Determine the [x, y] coordinate at the center of the cell enclosing the given text.  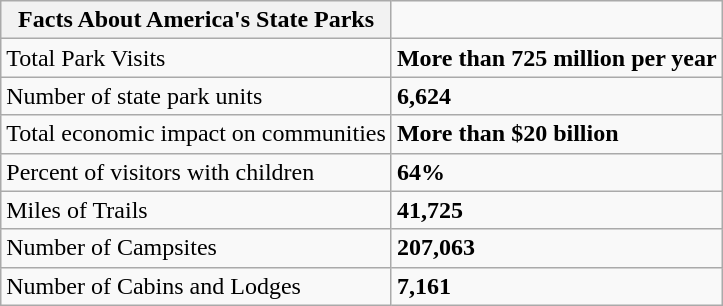
Number of state park units [196, 96]
Percent of visitors with children [196, 172]
7,161 [556, 286]
More than $20 billion [556, 134]
Number of Campsites [196, 248]
Miles of Trails [196, 210]
Total economic impact on communities [196, 134]
Total Park Visits [196, 58]
Number of Cabins and Lodges [196, 286]
41,725 [556, 210]
More than 725 million per year [556, 58]
Facts About America's State Parks [196, 20]
64% [556, 172]
207,063 [556, 248]
6,624 [556, 96]
